Return [X, Y] of the center of cell containing provided text 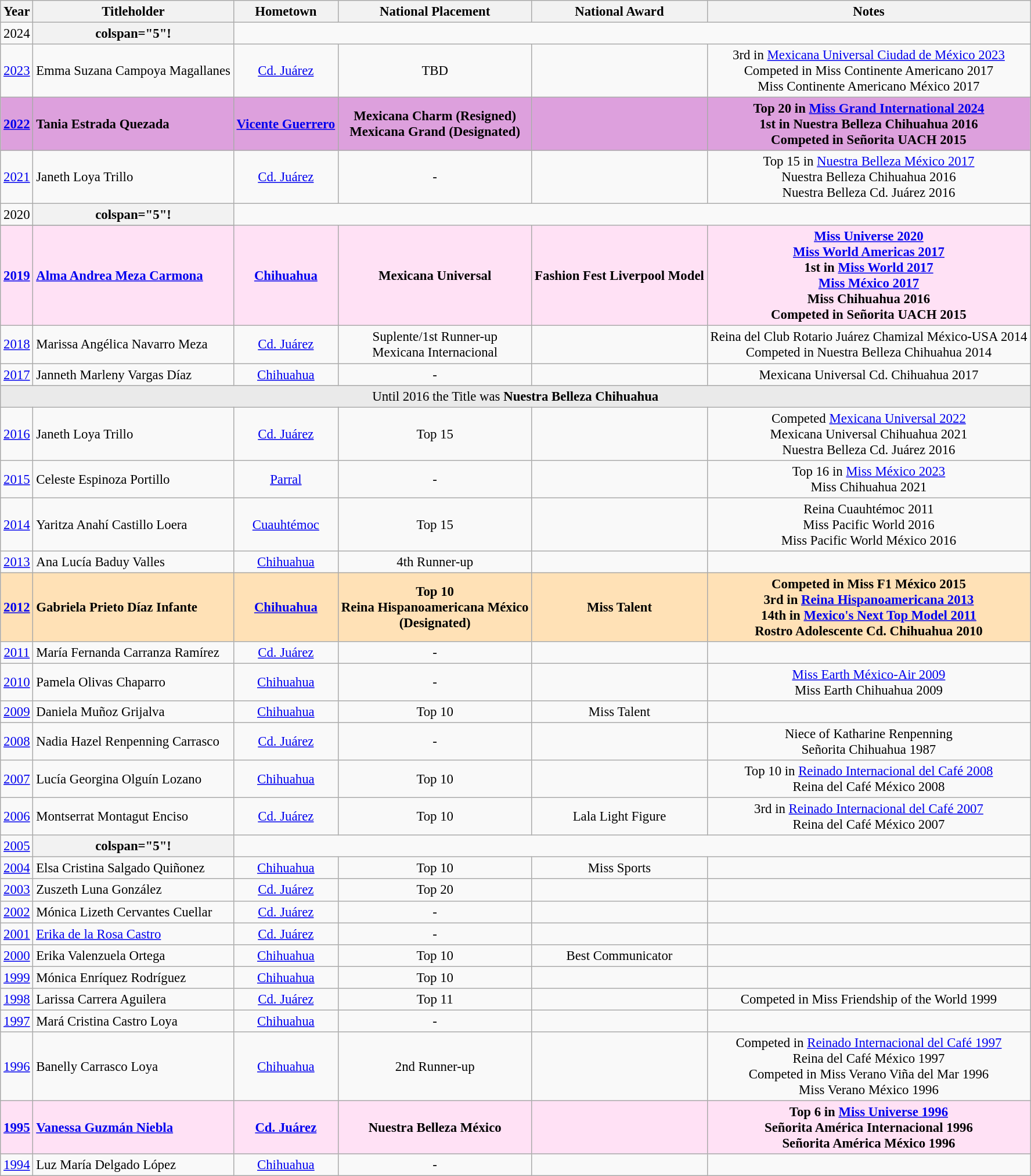
2010 [17, 682]
Competed in Reinado Internacional del Café 1997Reina del Café México 1997Competed in Miss Verano Viña del Mar 1996Miss Verano México 1996 [868, 1066]
1997 [17, 1021]
Vicente Guerrero [286, 124]
Gabriela Prieto Díaz Infante [134, 607]
Mónica Lizeth Cervantes Cuellar [134, 912]
Emma Suzana Campoya Magallanes [134, 71]
2007 [17, 779]
2023 [17, 71]
4th Runner-up [435, 562]
Titleholder [134, 12]
Mará Cristina Castro Loya [134, 1021]
Zuszeth Luna González [134, 890]
Daniela Muñoz Grijalva [134, 712]
Mexicana Charm (Resigned)Mexicana Grand (Designated) [435, 124]
2004 [17, 868]
2nd Runner-up [435, 1066]
Parral [286, 479]
Top 6 in Miss Universe 1996Señorita América Internacional 1996Señorita América México 1996 [868, 1127]
2003 [17, 890]
Elsa Cristina Salgado Quiñonez [134, 868]
Top 16 in Miss México 2023Miss Chihuahua 2021 [868, 479]
2015 [17, 479]
Miss Sports [619, 868]
2012 [17, 607]
Janneth Marleny Vargas Díaz [134, 375]
Competed in Miss F1 México 20153rd in Reina Hispanoamericana 201314th in Mexico's Next Top Model 2011Rostro Adolescente Cd. Chihuahua 2010 [868, 607]
Celeste Espinoza Portillo [134, 479]
Top 10 in Reinado Internacional del Café 2008Reina del Café México 2008 [868, 779]
Vanessa Guzmán Niebla [134, 1127]
Top 20 [435, 890]
Year [17, 12]
1998 [17, 999]
Nuestra Belleza México [435, 1127]
Notes [868, 12]
Miss Universe 2020Miss World Americas 20171st in Miss World 2017Miss México 2017Miss Chihuahua 2016Competed in Señorita UACH 2015 [868, 275]
Until 2016 the Title was Nuestra Belleza Chihuahua [515, 396]
Reina del Club Rotario Juárez Chamizal México-USA 2014Competed in Nuestra Belleza Chihuahua 2014 [868, 345]
Mónica Enríquez Rodríguez [134, 977]
1994 [17, 1165]
Montserrat Montagut Enciso [134, 817]
Ana Lucía Baduy Valles [134, 562]
2017 [17, 375]
2011 [17, 653]
Best Communicator [619, 955]
2008 [17, 742]
Top 20 in Miss Grand International 20241st in Nuestra Belleza Chihuahua 2016Competed in Señorita UACH 2015 [868, 124]
2006 [17, 817]
Competed Mexicana Universal 2022Mexicana Universal Chihuahua 2021Nuestra Belleza Cd. Juárez 2016 [868, 434]
National Placement [435, 12]
Top 10Reina Hispanoamericana México(Designated) [435, 607]
2000 [17, 955]
1999 [17, 977]
Lucía Georgina Olguín Lozano [134, 779]
2024 [17, 34]
Niece of Katharine RenpenningSeñorita Chihuahua 1987 [868, 742]
Pamela Olivas Chaparro [134, 682]
2005 [17, 846]
Tania Estrada Quezada [134, 124]
1995 [17, 1127]
Nadia Hazel Renpenning Carrasco [134, 742]
2013 [17, 562]
Banelly Carrasco Loya [134, 1066]
Suplente/1st Runner-upMexicana Internacional [435, 345]
2018 [17, 345]
Fashion Fest Liverpool Model [619, 275]
2014 [17, 524]
María Fernanda Carranza Ramírez [134, 653]
Hometown [286, 12]
Erika Valenzuela Ortega [134, 955]
Top 11 [435, 999]
3rd in Mexicana Universal Ciudad de México 2023Competed in Miss Continente Americano 2017Miss Continente Americano México 2017 [868, 71]
2020 [17, 215]
Yaritza Anahí Castillo Loera [134, 524]
Mexicana Universal [435, 275]
2002 [17, 912]
2019 [17, 275]
Reina Cuauhtémoc 2011Miss Pacific World 2016Miss Pacific World México 2016 [868, 524]
3rd in Reinado Internacional del Café 2007Reina del Café México 2007 [868, 817]
Erika de la Rosa Castro [134, 934]
National Award [619, 12]
Cuauhtémoc [286, 524]
Competed in Miss Friendship of the World 1999 [868, 999]
1996 [17, 1066]
Alma Andrea Meza Carmona [134, 275]
2021 [17, 177]
2016 [17, 434]
Larissa Carrera Aguilera [134, 999]
2001 [17, 934]
Lala Light Figure [619, 817]
Mexicana Universal Cd. Chihuahua 2017 [868, 375]
2009 [17, 712]
Luz María Delgado López [134, 1165]
Top 15 in Nuestra Belleza México 2017Nuestra Belleza Chihuahua 2016Nuestra Belleza Cd. Juárez 2016 [868, 177]
Miss Earth México-Air 2009Miss Earth Chihuahua 2009 [868, 682]
2022 [17, 124]
TBD [435, 71]
Marissa Angélica Navarro Meza [134, 345]
